Scan for the cell matching the given text and deliver its (X, Y) coordinate at center. 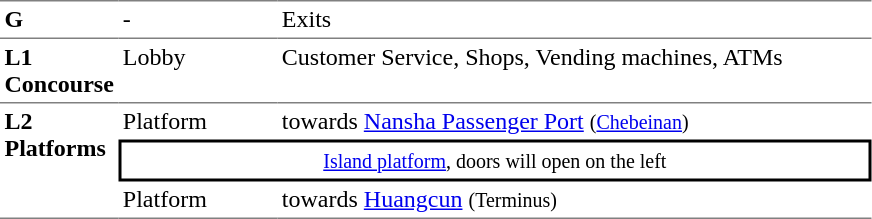
L1Concourse (59, 71)
Exits (574, 19)
- (198, 19)
Lobby (198, 71)
G (59, 19)
Customer Service, Shops, Vending machines, ATMs (574, 71)
Platform (198, 122)
Island platform, doors will open on the left (494, 161)
towards Nansha Passenger Port (Chebeinan) (574, 122)
